Scan for the cell matching the given text and deliver its [x, y] coordinate at center. 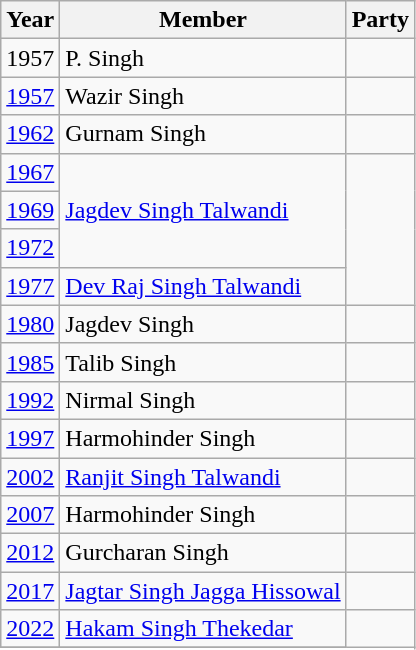
Member [203, 20]
Jagtar Singh Jagga Hissowal [203, 591]
1967 [30, 172]
Gurnam Singh [203, 134]
Party [380, 20]
1969 [30, 210]
Dev Raj Singh Talwandi [203, 286]
Jagdev Singh [203, 324]
Ranjit Singh Talwandi [203, 477]
1980 [30, 324]
Nirmal Singh [203, 400]
2017 [30, 591]
1992 [30, 400]
Wazir Singh [203, 96]
Year [30, 20]
2002 [30, 477]
2012 [30, 553]
P. Singh [203, 58]
Jagdev Singh Talwandi [203, 210]
1972 [30, 248]
Talib Singh [203, 362]
1977 [30, 286]
1985 [30, 362]
1962 [30, 134]
Gurcharan Singh [203, 553]
Hakam Singh Thekedar [203, 629]
2022 [30, 629]
2007 [30, 515]
1997 [30, 438]
